Provide the [x, y] coordinate of the cell's center where the given text is located.  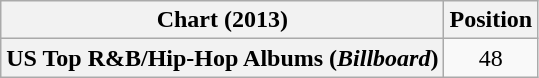
US Top R&B/Hip-Hop Albums (Billboard) [222, 58]
Position [491, 20]
48 [491, 58]
Chart (2013) [222, 20]
